Pinpoint the cell where the given text exists, returning its (x, y) midpoint coordinate. 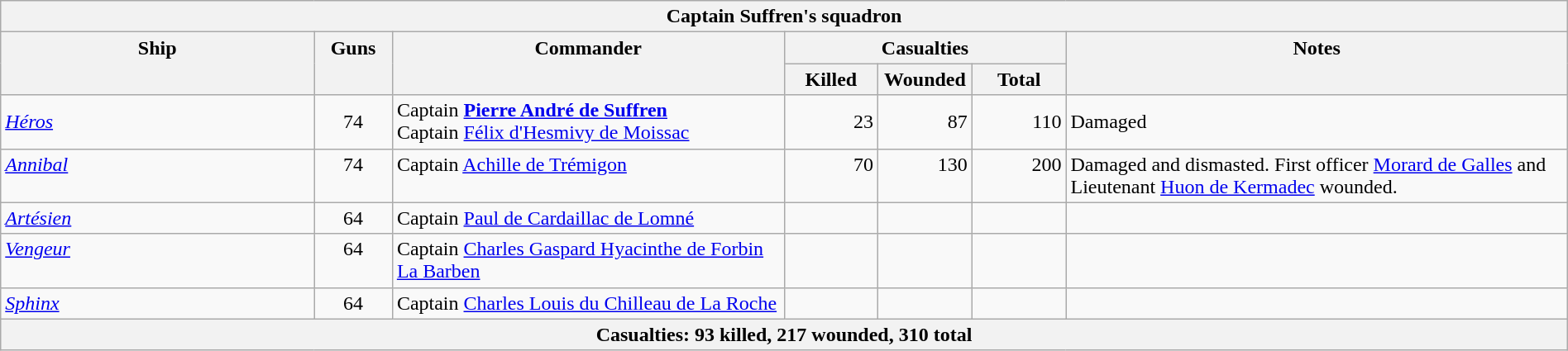
Captain Achille de Trémigon (588, 175)
Damaged and dismasted. First officer Morard de Galles and Lieutenant Huon de Kermadec wounded. (1317, 175)
Damaged (1317, 122)
200 (1019, 175)
Artésien (157, 218)
130 (925, 175)
Sphinx (157, 303)
Wounded (925, 79)
Casualties (925, 48)
Total (1019, 79)
70 (831, 175)
Captain Suffren's squadron (784, 17)
Vengeur (157, 261)
Annibal (157, 175)
Captain Pierre André de Suffren Captain Félix d'Hesmivy de Moissac (588, 122)
Captain Charles Louis du Chilleau de La Roche (588, 303)
Notes (1317, 64)
Captain Paul de Cardaillac de Lomné (588, 218)
Guns (354, 64)
Killed (831, 79)
Casualties: 93 killed, 217 wounded, 310 total (784, 334)
Héros (157, 122)
Commander (588, 64)
Captain Charles Gaspard Hyacinthe de Forbin La Barben (588, 261)
Ship (157, 64)
110 (1019, 122)
23 (831, 122)
87 (925, 122)
